Detect which cell encompasses the target text, then output its [X, Y] center coordinate. 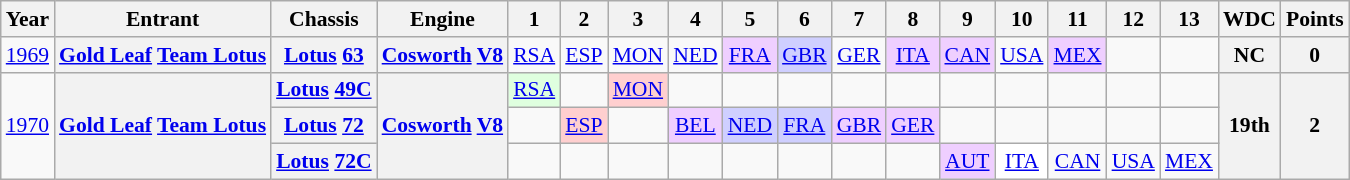
Engine [442, 19]
BEL [695, 126]
1970 [28, 126]
5 [750, 19]
Lotus 72C [324, 162]
NC [1250, 55]
11 [1077, 19]
Year [28, 19]
Lotus 49C [324, 90]
13 [1189, 19]
Points [1315, 19]
10 [1022, 19]
3 [638, 19]
4 [695, 19]
Entrant [162, 19]
9 [967, 19]
Chassis [324, 19]
19th [1250, 126]
8 [912, 19]
Lotus 63 [324, 55]
7 [860, 19]
12 [1134, 19]
WDC [1250, 19]
Lotus 72 [324, 126]
AUT [967, 162]
0 [1315, 55]
1969 [28, 55]
6 [804, 19]
1 [534, 19]
